Return the (x, y) coordinate for the center point of the cell that contains the specified text.  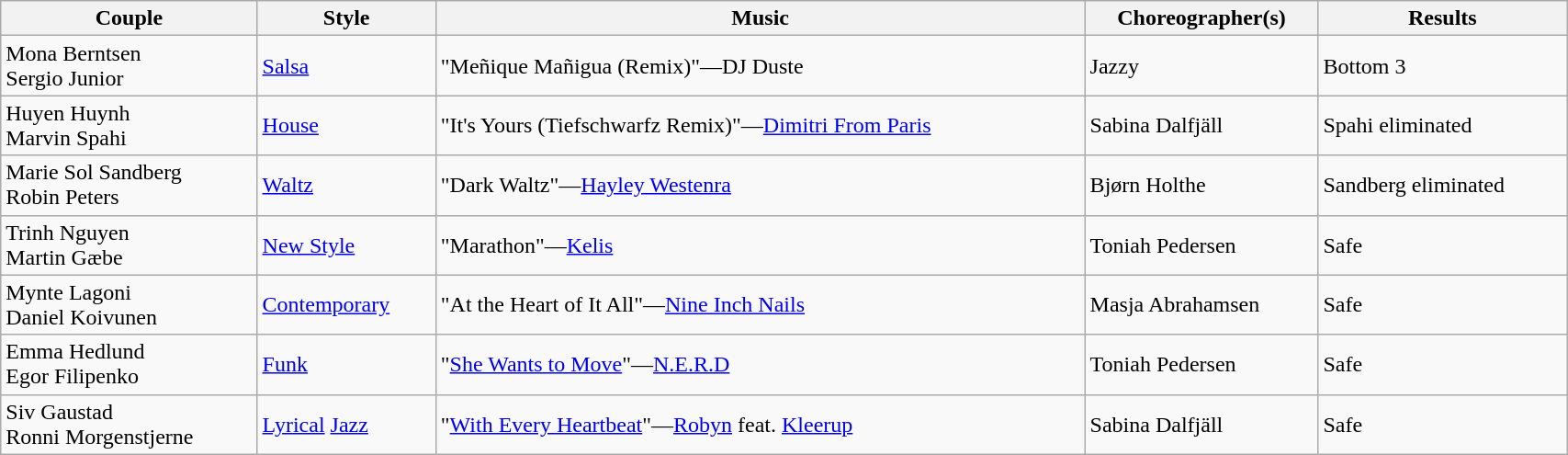
Choreographer(s) (1201, 18)
"With Every Heartbeat"—Robyn feat. Kleerup (761, 425)
Emma HedlundEgor Filipenko (129, 364)
Bottom 3 (1442, 66)
House (346, 125)
Mynte LagoniDaniel Koivunen (129, 305)
New Style (346, 245)
Contemporary (346, 305)
Lyrical Jazz (346, 425)
Mona BerntsenSergio Junior (129, 66)
Salsa (346, 66)
Results (1442, 18)
"She Wants to Move"—N.E.R.D (761, 364)
Jazzy (1201, 66)
Style (346, 18)
Music (761, 18)
"At the Heart of It All"—Nine Inch Nails (761, 305)
Siv GaustadRonni Morgenstjerne (129, 425)
Marie Sol SandbergRobin Peters (129, 186)
Sandberg eliminated (1442, 186)
"Marathon"—Kelis (761, 245)
Masja Abrahamsen (1201, 305)
Couple (129, 18)
Spahi eliminated (1442, 125)
Trinh NguyenMartin Gæbe (129, 245)
"Dark Waltz"—Hayley Westenra (761, 186)
Funk (346, 364)
"It's Yours (Tiefschwarfz Remix)"—Dimitri From Paris (761, 125)
Bjørn Holthe (1201, 186)
Waltz (346, 186)
Huyen HuynhMarvin Spahi (129, 125)
"Meñique Mañigua (Remix)"—DJ Duste (761, 66)
